Capture the cell that displays the provided text and extract its [x, y] central coordinate. 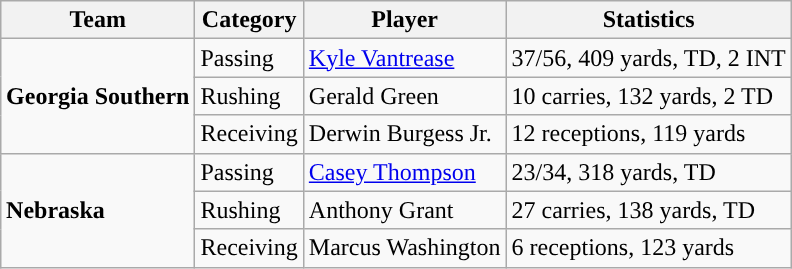
Statistics [648, 20]
37/56, 409 yards, TD, 2 INT [648, 58]
6 receptions, 123 yards [648, 248]
Derwin Burgess Jr. [404, 134]
12 receptions, 119 yards [648, 134]
Marcus Washington [404, 248]
Category [249, 20]
Anthony Grant [404, 210]
Georgia Southern [98, 96]
Team [98, 20]
Nebraska [98, 210]
Gerald Green [404, 96]
Casey Thompson [404, 172]
Player [404, 20]
10 carries, 132 yards, 2 TD [648, 96]
23/34, 318 yards, TD [648, 172]
27 carries, 138 yards, TD [648, 210]
Kyle Vantrease [404, 58]
